Provide the (x, y) coordinate of the cell's center where the given text is located.  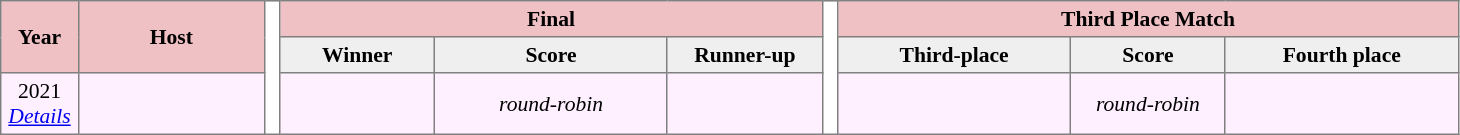
Third-place (954, 55)
Fourth place (1342, 55)
Winner (358, 55)
2021Details (40, 104)
Third Place Match (1148, 19)
Host (171, 37)
Year (40, 37)
Runner-up (744, 55)
Final (552, 19)
